Pinpoint the cell where the given text exists, returning its [x, y] midpoint coordinate. 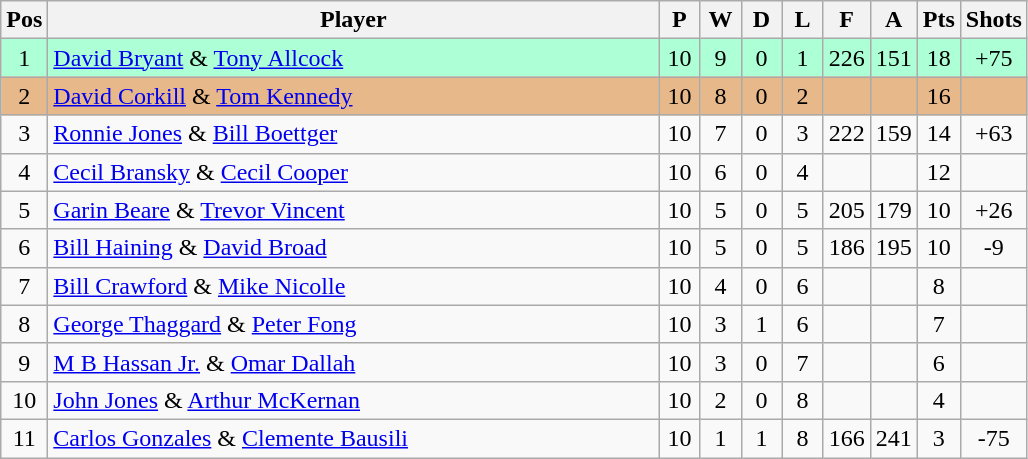
11 [24, 438]
+26 [994, 210]
151 [894, 58]
18 [938, 58]
George Thaggard & Peter Fong [354, 324]
179 [894, 210]
-9 [994, 248]
12 [938, 172]
Shots [994, 20]
Garin Beare & Trevor Vincent [354, 210]
186 [846, 248]
Pts [938, 20]
P [680, 20]
A [894, 20]
M B Hassan Jr. & Omar Dallah [354, 362]
David Bryant & Tony Allcock [354, 58]
205 [846, 210]
226 [846, 58]
16 [938, 96]
14 [938, 134]
F [846, 20]
Ronnie Jones & Bill Boettger [354, 134]
David Corkill & Tom Kennedy [354, 96]
+75 [994, 58]
241 [894, 438]
159 [894, 134]
D [762, 20]
L [802, 20]
195 [894, 248]
166 [846, 438]
W [720, 20]
Cecil Bransky & Cecil Cooper [354, 172]
Bill Crawford & Mike Nicolle [354, 286]
222 [846, 134]
Pos [24, 20]
Bill Haining & David Broad [354, 248]
-75 [994, 438]
John Jones & Arthur McKernan [354, 400]
Carlos Gonzales & Clemente Bausili [354, 438]
+63 [994, 134]
Player [354, 20]
